For the text-containing cell, return its midpoint in [X, Y] coordinate format. 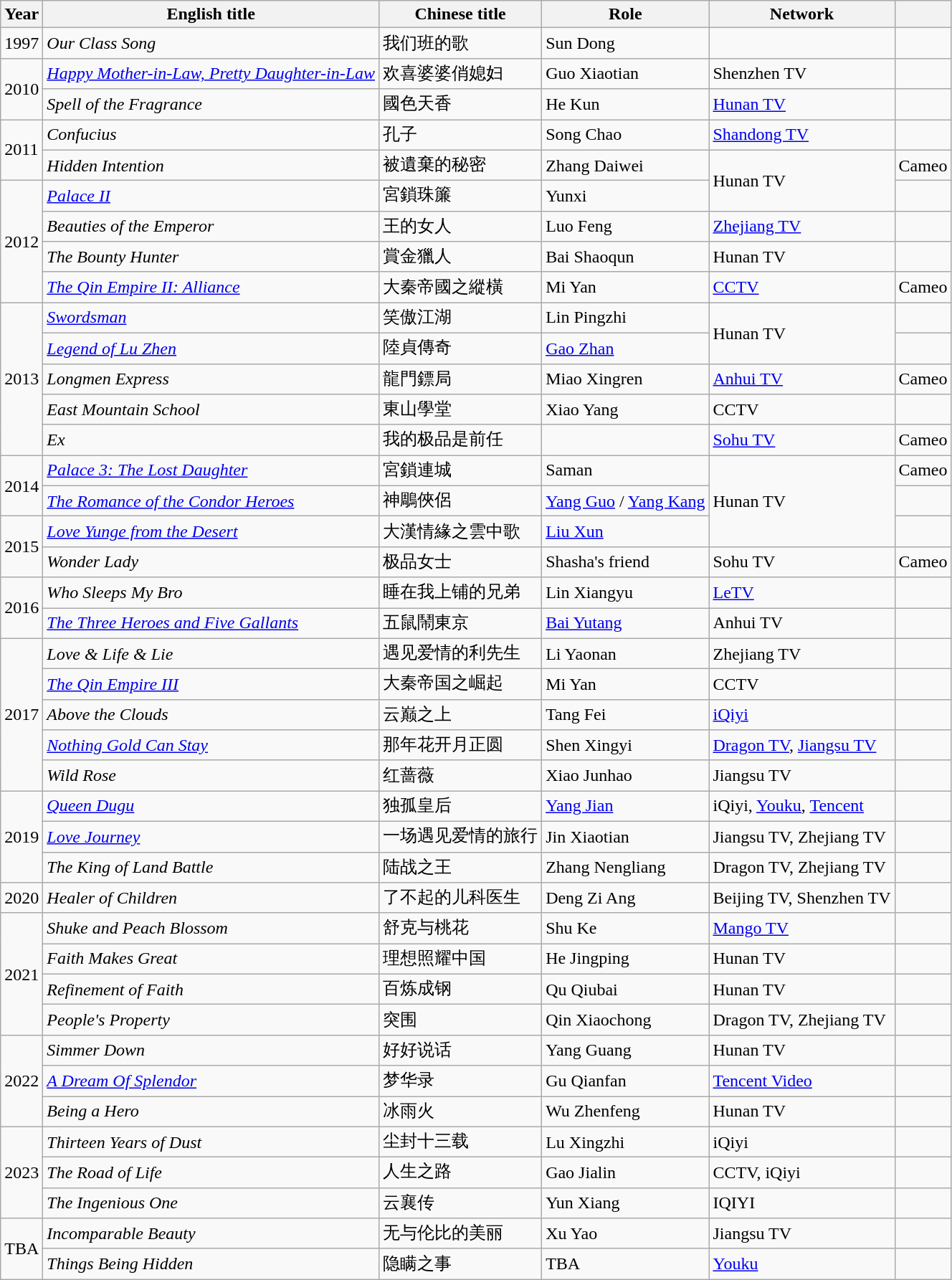
那年花开月正圆 [460, 746]
极品女士 [460, 562]
1997 [22, 43]
Dragon TV, Jiangsu TV [801, 746]
2010 [22, 89]
東山學堂 [460, 410]
Shen Xingyi [625, 746]
Zhang Nengliang [625, 868]
Refinement of Faith [211, 990]
2019 [22, 837]
Xiao Junhao [625, 776]
Qu Qiubai [625, 990]
2022 [22, 1081]
Lin Xiangyu [625, 592]
The Romance of the Condor Heroes [211, 501]
Year [22, 14]
隐瞒之事 [460, 1264]
独孤皇后 [460, 806]
Tang Fei [625, 714]
The Qin Empire II: Alliance [211, 287]
賞金獵人 [460, 257]
The Three Heroes and Five Gallants [211, 624]
East Mountain School [211, 410]
Faith Makes Great [211, 959]
Who Sleeps My Bro [211, 592]
尘封十三载 [460, 1142]
2012 [22, 242]
He Kun [625, 105]
2023 [22, 1172]
大秦帝國之縱橫 [460, 287]
The Bounty Hunter [211, 257]
Palace 3: The Lost Daughter [211, 470]
宮鎖珠簾 [460, 196]
A Dream Of Splendor [211, 1081]
Swordsman [211, 318]
Hidden Intention [211, 165]
好好说话 [460, 1050]
被遺棄的秘密 [460, 165]
Love Yunge from the Desert [211, 532]
突围 [460, 1020]
王的女人 [460, 227]
Bai Shaoqun [625, 257]
Thirteen Years of Dust [211, 1142]
Zhang Daiwei [625, 165]
Qin Xiaochong [625, 1020]
2014 [22, 486]
Nothing Gold Can Stay [211, 746]
孔子 [460, 135]
Xiao Yang [625, 410]
Network [801, 14]
Shuke and Peach Blossom [211, 928]
iQiyi, Youku, Tencent [801, 806]
Beauties of the Emperor [211, 227]
Love Journey [211, 836]
陆战之王 [460, 868]
Tencent Video [801, 1081]
Beijing TV, Shenzhen TV [801, 898]
Shandong TV [801, 135]
2016 [22, 608]
Bai Yutang [625, 624]
Incomparable Beauty [211, 1233]
Yunxi [625, 196]
The Ingenious One [211, 1203]
梦华录 [460, 1081]
IQIYI [801, 1203]
Things Being Hidden [211, 1264]
English title [211, 14]
2017 [22, 714]
Song Chao [625, 135]
Lu Xingzhi [625, 1142]
People's Property [211, 1020]
一场遇见爱情的旅行 [460, 836]
He Jingping [625, 959]
Longmen Express [211, 379]
LeTV [801, 592]
Deng Zi Ang [625, 898]
Youku [801, 1264]
2015 [22, 546]
Confucius [211, 135]
Miao Xingren [625, 379]
Guo Xiaotian [625, 73]
Above the Clouds [211, 714]
Jiangsu TV, Zhejiang TV [801, 836]
Shasha's friend [625, 562]
百炼成钢 [460, 990]
國色天香 [460, 105]
Wild Rose [211, 776]
2020 [22, 898]
笑傲江湖 [460, 318]
Spell of the Fragrance [211, 105]
大秦帝国之崛起 [460, 684]
Yang Jian [625, 806]
五鼠鬧東京 [460, 624]
Ex [211, 440]
Yun Xiang [625, 1203]
The Road of Life [211, 1173]
Gao Jialin [625, 1173]
宮鎖連城 [460, 470]
Happy Mother-in-Law, Pretty Daughter-in-Law [211, 73]
我们班的歌 [460, 43]
欢喜婆婆俏媳妇 [460, 73]
理想照耀中国 [460, 959]
陸貞傳奇 [460, 349]
Legend of Lu Zhen [211, 349]
Queen Dugu [211, 806]
Mango TV [801, 928]
我的极品是前任 [460, 440]
Wu Zhenfeng [625, 1111]
Shenzhen TV [801, 73]
红蔷薇 [460, 776]
The King of Land Battle [211, 868]
Yang Guang [625, 1050]
Role [625, 14]
云襄传 [460, 1203]
Gu Qianfan [625, 1081]
舒克与桃花 [460, 928]
2013 [22, 379]
Palace II [211, 196]
了不起的儿科医生 [460, 898]
Luo Feng [625, 227]
大漢情緣之雲中歌 [460, 532]
Lin Pingzhi [625, 318]
Xu Yao [625, 1233]
Wonder Lady [211, 562]
睡在我上铺的兄弟 [460, 592]
Being a Hero [211, 1111]
Liu Xun [625, 532]
冰雨火 [460, 1111]
Our Class Song [211, 43]
Sun Dong [625, 43]
Gao Zhan [625, 349]
云巅之上 [460, 714]
神鵰俠侶 [460, 501]
Shu Ke [625, 928]
遇见爱情的利先生 [460, 654]
The Qin Empire III [211, 684]
Saman [625, 470]
Love & Life & Lie [211, 654]
Simmer Down [211, 1050]
Li Yaonan [625, 654]
Yang Guo / Yang Kang [625, 501]
Chinese title [460, 14]
Jin Xiaotian [625, 836]
2011 [22, 149]
无与伦比的美丽 [460, 1233]
2021 [22, 974]
龍門鏢局 [460, 379]
人生之路 [460, 1173]
Healer of Children [211, 898]
CCTV, iQiyi [801, 1173]
